Scan for the cell matching the given text and deliver its (x, y) coordinate at center. 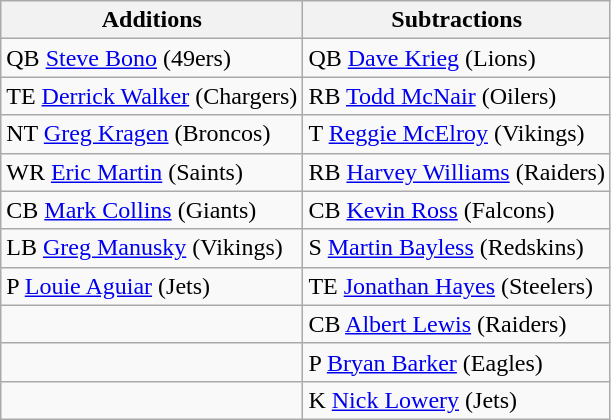
CB Albert Lewis (Raiders) (457, 324)
Additions (152, 20)
LB Greg Manusky (Vikings) (152, 248)
CB Kevin Ross (Falcons) (457, 210)
WR Eric Martin (Saints) (152, 172)
CB Mark Collins (Giants) (152, 210)
K Nick Lowery (Jets) (457, 400)
T Reggie McElroy (Vikings) (457, 134)
NT Greg Kragen (Broncos) (152, 134)
RB Harvey Williams (Raiders) (457, 172)
Subtractions (457, 20)
QB Dave Krieg (Lions) (457, 58)
QB Steve Bono (49ers) (152, 58)
S Martin Bayless (Redskins) (457, 248)
RB Todd McNair (Oilers) (457, 96)
P Louie Aguiar (Jets) (152, 286)
P Bryan Barker (Eagles) (457, 362)
TE Derrick Walker (Chargers) (152, 96)
TE Jonathan Hayes (Steelers) (457, 286)
